Return the [x, y] coordinate for the center point of the cell that contains the specified text.  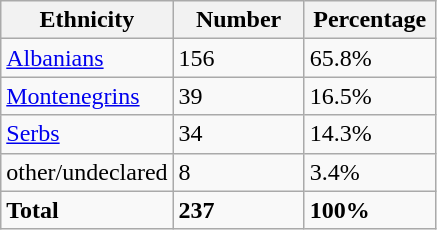
Total [87, 210]
8 [238, 172]
Montenegrins [87, 96]
16.5% [370, 96]
156 [238, 58]
Albanians [87, 58]
65.8% [370, 58]
39 [238, 96]
237 [238, 210]
34 [238, 134]
14.3% [370, 134]
Serbs [87, 134]
other/undeclared [87, 172]
Ethnicity [87, 20]
3.4% [370, 172]
Percentage [370, 20]
Number [238, 20]
100% [370, 210]
